Search for the cell housing the specified text and yield its (x, y) center coordinate. 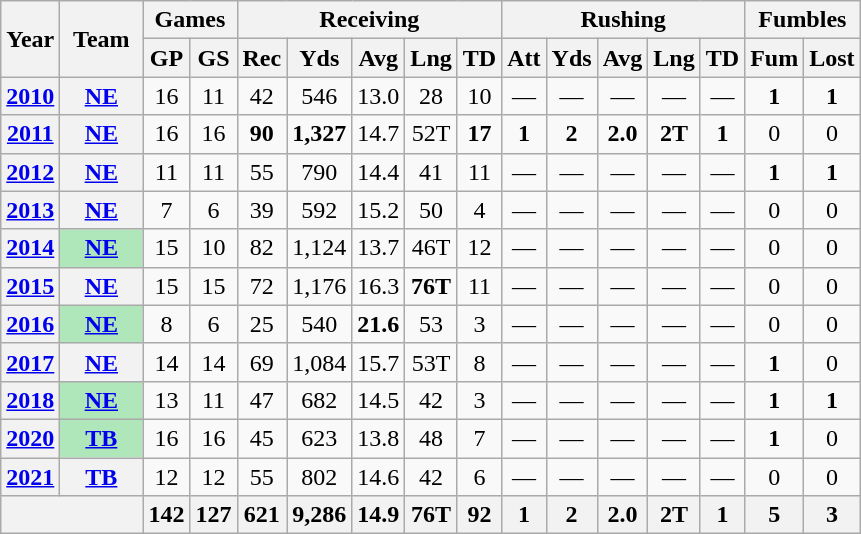
72 (262, 286)
92 (479, 515)
14.9 (378, 515)
15.7 (378, 362)
Games (190, 20)
1,124 (320, 248)
546 (320, 96)
14.5 (378, 400)
GS (214, 58)
790 (320, 172)
90 (262, 134)
2014 (30, 248)
48 (431, 438)
14.6 (378, 477)
21.6 (378, 324)
Team (102, 39)
25 (262, 324)
Lost (832, 58)
621 (262, 515)
82 (262, 248)
Fum (774, 58)
682 (320, 400)
15.2 (378, 210)
5 (774, 515)
69 (262, 362)
41 (431, 172)
14.4 (378, 172)
142 (166, 515)
1,176 (320, 286)
2013 (30, 210)
53 (431, 324)
1,327 (320, 134)
39 (262, 210)
Fumbles (802, 20)
2010 (30, 96)
2021 (30, 477)
9,286 (320, 515)
14.7 (378, 134)
16.3 (378, 286)
592 (320, 210)
2018 (30, 400)
1,084 (320, 362)
13.8 (378, 438)
52T (431, 134)
4 (479, 210)
2016 (30, 324)
127 (214, 515)
47 (262, 400)
28 (431, 96)
Rushing (624, 20)
13 (166, 400)
2015 (30, 286)
Att (524, 58)
13.7 (378, 248)
GP (166, 58)
Rec (262, 58)
17 (479, 134)
45 (262, 438)
623 (320, 438)
Receiving (370, 20)
2017 (30, 362)
2020 (30, 438)
53T (431, 362)
802 (320, 477)
2011 (30, 134)
2012 (30, 172)
50 (431, 210)
13.0 (378, 96)
540 (320, 324)
46T (431, 248)
Year (30, 39)
